Find where the given text appears and provide that cell's center as [X, Y] coordinate. 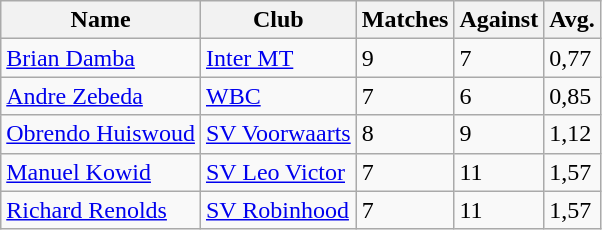
Avg. [572, 20]
SV Robinhood [278, 210]
8 [405, 134]
Inter MT [278, 58]
Against [499, 20]
Brian Damba [101, 58]
Andre Zebeda [101, 96]
SV Voorwaarts [278, 134]
Name [101, 20]
0,85 [572, 96]
Matches [405, 20]
0,77 [572, 58]
Club [278, 20]
SV Leo Victor [278, 172]
1,12 [572, 134]
Richard Renolds [101, 210]
Manuel Kowid [101, 172]
6 [499, 96]
WBC [278, 96]
Obrendo Huiswoud [101, 134]
